Detect which cell encompasses the target text, then output its (X, Y) center coordinate. 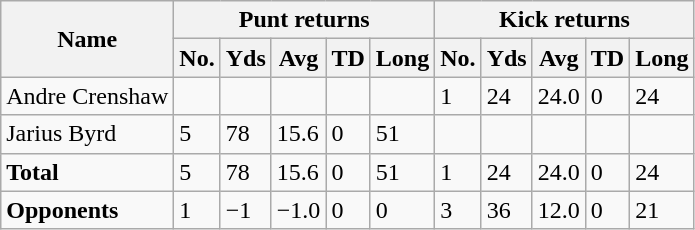
−1 (246, 210)
36 (506, 210)
12.0 (558, 210)
Jarius Byrd (88, 134)
Punt returns (304, 20)
3 (458, 210)
Andre Crenshaw (88, 96)
21 (662, 210)
Name (88, 39)
Opponents (88, 210)
Kick returns (564, 20)
−1.0 (298, 210)
Total (88, 172)
